For the text-containing cell, return its midpoint in (x, y) coordinate format. 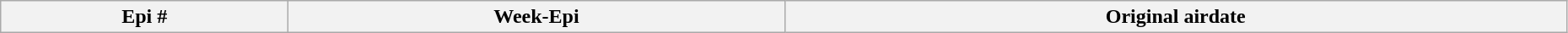
Week-Epi (536, 17)
Epi # (145, 17)
Original airdate (1176, 17)
